Output the (X, Y) coordinate of the center of the cell containing the given text.  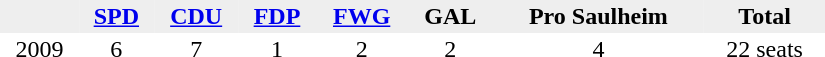
CDU (196, 16)
GAL (450, 16)
Pro Saulheim (599, 16)
FDP (278, 16)
Total (764, 16)
SPD (116, 16)
FWG (361, 16)
